Find where the given text appears and provide that cell's center as (x, y) coordinate. 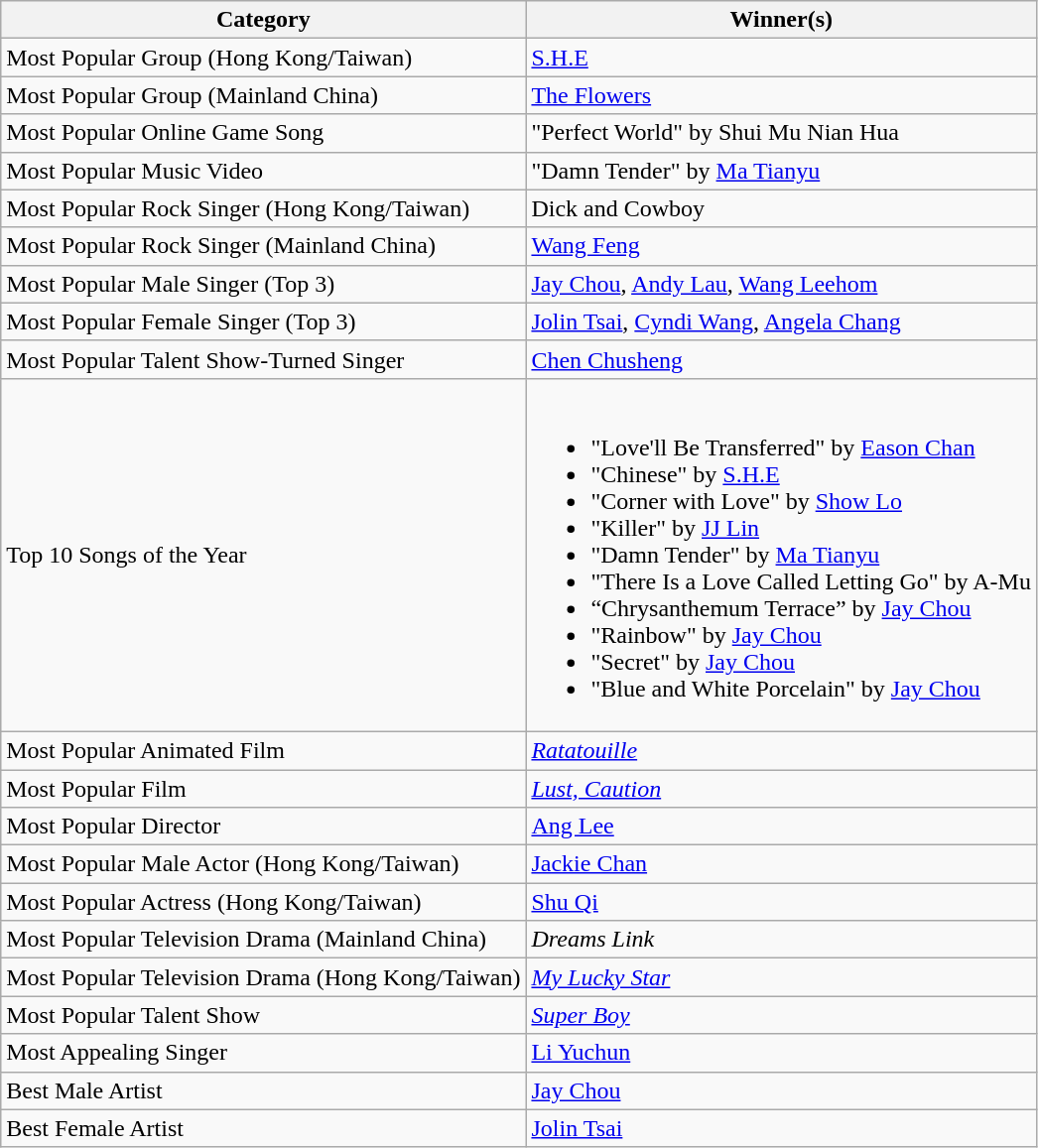
Most Popular Music Video (264, 171)
Wang Feng (782, 246)
Lust, Caution (782, 789)
Top 10 Songs of the Year (264, 555)
Most Popular Talent Show-Turned Singer (264, 359)
Dick and Cowboy (782, 208)
Most Popular Actress (Hong Kong/Taiwan) (264, 902)
Chen Chusheng (782, 359)
Most Popular Group (Mainland China) (264, 95)
Most Popular Television Drama (Hong Kong/Taiwan) (264, 977)
Dreams Link (782, 940)
Ang Lee (782, 827)
Winner(s) (782, 20)
The Flowers (782, 95)
Most Popular Animated Film (264, 750)
Most Popular Television Drama (Mainland China) (264, 940)
Category (264, 20)
Most Appealing Singer (264, 1053)
"Damn Tender" by Ma Tianyu (782, 171)
Shu Qi (782, 902)
Jay Chou (782, 1090)
Jay Chou, Andy Lau, Wang Leehom (782, 284)
Most Popular Group (Hong Kong/Taiwan) (264, 58)
Super Boy (782, 1015)
Ratatouille (782, 750)
Most Popular Female Singer (Top 3) (264, 321)
Most Popular Director (264, 827)
Jolin Tsai (782, 1128)
Most Popular Rock Singer (Mainland China) (264, 246)
Best Male Artist (264, 1090)
Li Yuchun (782, 1053)
S.H.E (782, 58)
"Perfect World" by Shui Mu Nian Hua (782, 133)
Best Female Artist (264, 1128)
Most Popular Film (264, 789)
Most Popular Rock Singer (Hong Kong/Taiwan) (264, 208)
Jackie Chan (782, 864)
Most Popular Online Game Song (264, 133)
My Lucky Star (782, 977)
Most Popular Talent Show (264, 1015)
Most Popular Male Singer (Top 3) (264, 284)
Jolin Tsai, Cyndi Wang, Angela Chang (782, 321)
Most Popular Male Actor (Hong Kong/Taiwan) (264, 864)
